Return (x, y) of the center of cell containing provided text 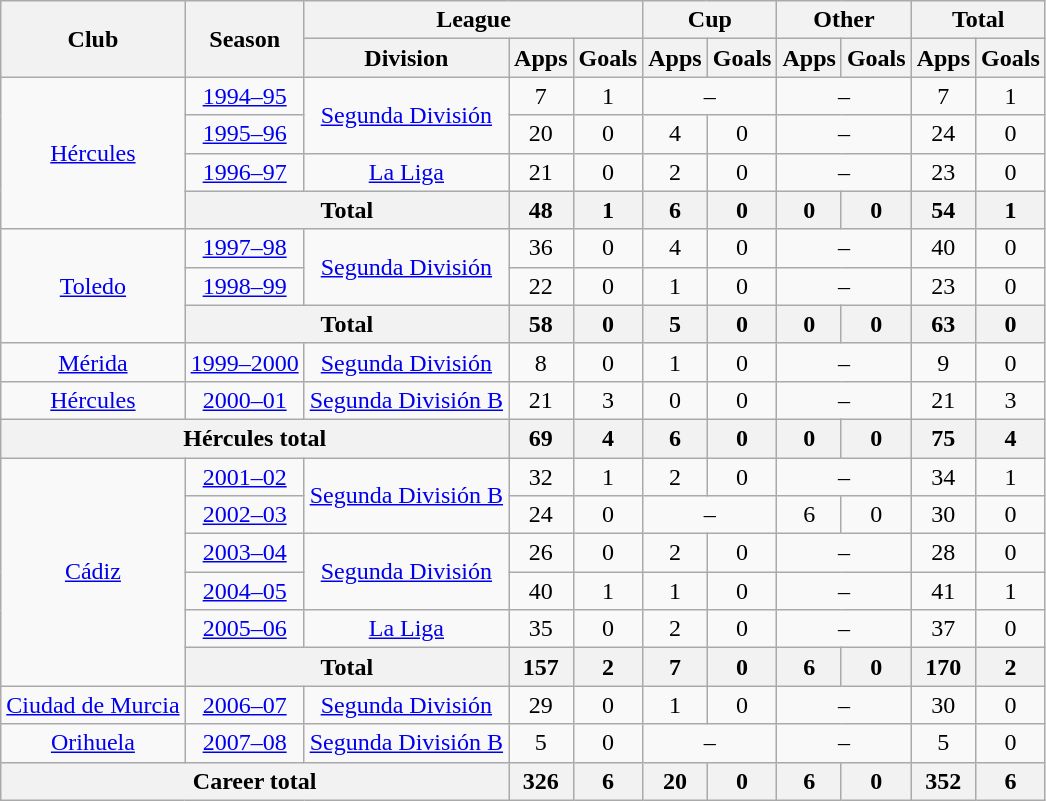
Ciudad de Murcia (93, 705)
29 (541, 705)
1996–97 (244, 172)
Orihuela (93, 743)
48 (541, 210)
34 (943, 477)
Toledo (93, 286)
2004–05 (244, 591)
2006–07 (244, 705)
63 (943, 324)
170 (943, 667)
2001–02 (244, 477)
2000–01 (244, 400)
1995–96 (244, 134)
Cup (710, 20)
Hércules total (255, 438)
2002–03 (244, 515)
1999–2000 (244, 362)
9 (943, 362)
8 (541, 362)
2007–08 (244, 743)
Season (244, 39)
58 (541, 324)
36 (541, 248)
32 (541, 477)
Club (93, 39)
2005–06 (244, 629)
1998–99 (244, 286)
Career total (255, 781)
Mérida (93, 362)
75 (943, 438)
69 (541, 438)
352 (943, 781)
41 (943, 591)
1997–98 (244, 248)
28 (943, 553)
157 (541, 667)
26 (541, 553)
Cádiz (93, 572)
2003–04 (244, 553)
35 (541, 629)
Other (844, 20)
1994–95 (244, 96)
22 (541, 286)
54 (943, 210)
326 (541, 781)
League (474, 20)
37 (943, 629)
Division (406, 58)
